Scan for the cell matching the given text and deliver its [x, y] coordinate at center. 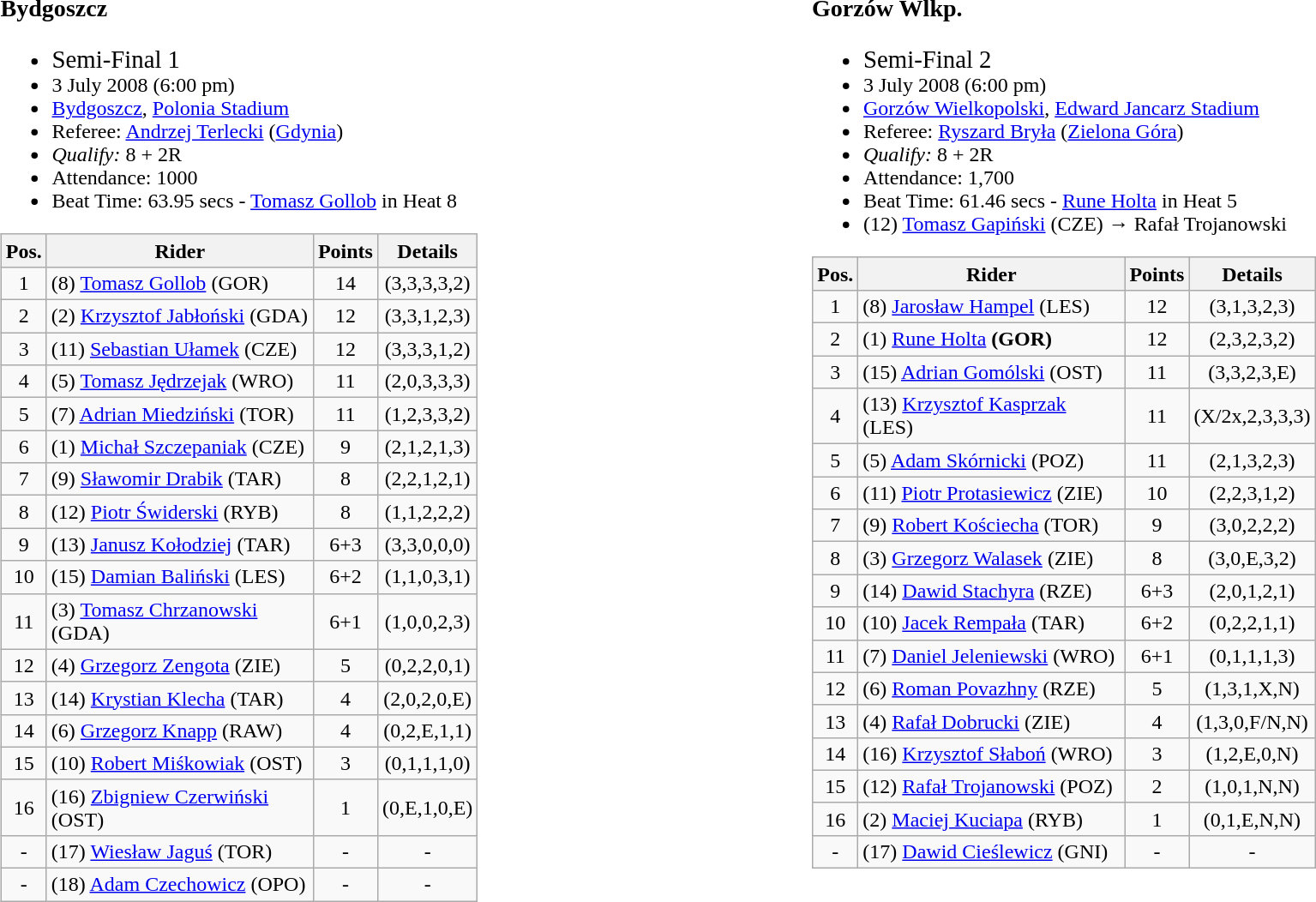
(0,2,E,1,1) [427, 731]
(6) Roman Povazhny (RZE) [991, 689]
(13) Janusz Kołodziej (TAR) [180, 544]
(4) Rafał Dobrucki (ZIE) [991, 721]
(9) Robert Kościecha (TOR) [991, 526]
(1,3,1,X,N) [1252, 689]
(17) Wiesław Jaguś (TOR) [180, 851]
(X/2x,2,3,3,3) [1252, 417]
(3,0,E,3,2) [1252, 558]
(3,1,3,2,3) [1252, 306]
(2) Krzysztof Jabłoński (GDA) [180, 316]
(7) Daniel Jeleniewski (WRO) [991, 656]
(12) Rafał Trojanowski (POZ) [991, 786]
(5) Tomasz Jędrzejak (WRO) [180, 382]
(0,1,E,N,N) [1252, 819]
(2,0,1,2,1) [1252, 591]
(1,0,0,2,3) [427, 621]
(1) Rune Holta (GOR) [991, 340]
(1,0,1,N,N) [1252, 786]
(17) Dawid Cieślewicz (GNI) [991, 851]
(1,2,3,3,2) [427, 414]
(2,1,2,1,3) [427, 447]
(9) Sławomir Drabik (TAR) [180, 479]
(10) Jacek Rempała (TAR) [991, 623]
(0,2,2,1,1) [1252, 623]
(0,1,1,1,3) [1252, 656]
(2,3,2,3,2) [1252, 340]
(3,3,2,3,E) [1252, 372]
(2,1,3,2,3) [1252, 460]
(2,2,3,1,2) [1252, 493]
(7) Adrian Miedziński (TOR) [180, 414]
(8) Tomasz Gollob (GOR) [180, 283]
(2,0,3,3,3) [427, 382]
(6) Grzegorz Knapp (RAW) [180, 731]
(1,1,0,3,1) [427, 577]
(2) Maciej Kuciapa (RYB) [991, 819]
(18) Adam Czechowicz (OPO) [180, 885]
(5) Adam Skórnicki (POZ) [991, 460]
(1,2,E,0,N) [1252, 754]
(13) Krzysztof Kasprzak (LES) [991, 417]
(16) Krzysztof Słaboń (WRO) [991, 754]
(3) Grzegorz Walasek (ZIE) [991, 558]
(0,E,1,0,E) [427, 808]
(14) Krystian Klecha (TAR) [180, 698]
(0,1,1,1,0) [427, 763]
(15) Damian Baliński (LES) [180, 577]
(1) Michał Szczepaniak (CZE) [180, 447]
(1,1,2,2,2) [427, 512]
(3,0,2,2,2) [1252, 526]
(2,0,2,0,E) [427, 698]
(3,3,3,3,2) [427, 283]
(3,3,1,2,3) [427, 316]
(0,2,2,0,1) [427, 665]
(11) Sebastian Ułamek (CZE) [180, 349]
(14) Dawid Stachyra (RZE) [991, 591]
(16) Zbigniew Czerwiński (OST) [180, 808]
(11) Piotr Protasiewicz (ZIE) [991, 493]
(2,2,1,2,1) [427, 479]
(3,3,0,0,0) [427, 544]
(3,3,3,1,2) [427, 349]
(3) Tomasz Chrzanowski (GDA) [180, 621]
(12) Piotr Świderski (RYB) [180, 512]
(4) Grzegorz Zengota (ZIE) [180, 665]
(1,3,0,F/N,N) [1252, 721]
(8) Jarosław Hampel (LES) [991, 306]
(15) Adrian Gomólski (OST) [991, 372]
(10) Robert Miśkowiak (OST) [180, 763]
